Find where the given text appears and provide that cell's center as [x, y] coordinate. 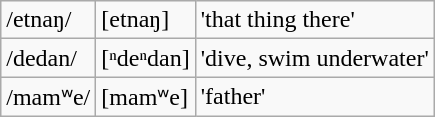
/etnaŋ/ [48, 20]
/mamʷe/ [48, 97]
'dive, swim underwater' [314, 58]
[etnaŋ] [146, 20]
'that thing there' [314, 20]
/dedan/ [48, 58]
'father' [314, 97]
[ⁿdeⁿdan] [146, 58]
[mamʷe] [146, 97]
